Return (x, y) of the center of cell containing provided text 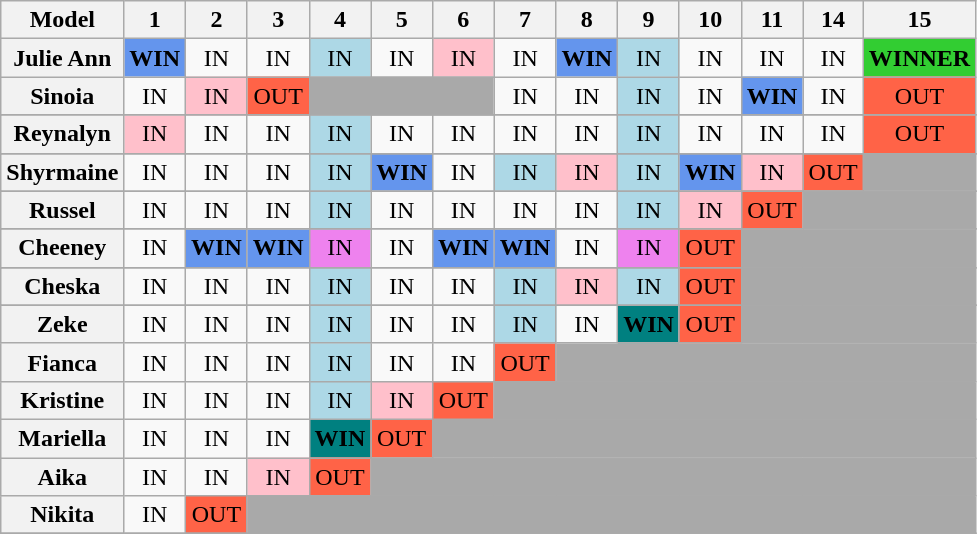
WINNER (919, 58)
Model (62, 20)
Mariella (62, 438)
4 (340, 20)
8 (587, 20)
6 (463, 20)
Reynalyn (62, 134)
7 (525, 20)
Aika (62, 477)
Nikita (62, 515)
14 (833, 20)
Sinoia (62, 96)
5 (402, 20)
Cheeney (62, 248)
3 (278, 20)
Kristine (62, 400)
9 (649, 20)
Zeke (62, 324)
1 (155, 20)
10 (710, 20)
Julie Ann (62, 58)
Cheska (62, 286)
Shyrmaine (62, 172)
15 (919, 20)
Fianca (62, 362)
11 (772, 20)
Russel (62, 210)
2 (217, 20)
